Output the (x, y) coordinate of the center of the cell containing the given text.  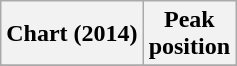
Chart (2014) (72, 34)
Peak position (189, 34)
